Capture the cell that displays the provided text and extract its (X, Y) central coordinate. 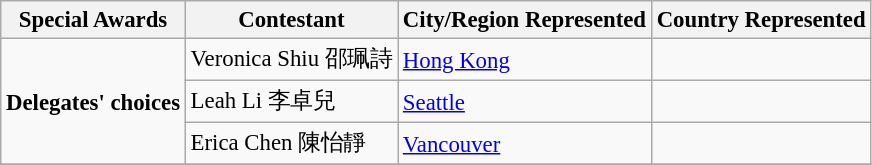
Veronica Shiu 邵珮詩 (291, 60)
City/Region Represented (525, 20)
Leah Li 李卓兒 (291, 102)
Vancouver (525, 144)
Delegates' choices (94, 102)
Country Represented (761, 20)
Special Awards (94, 20)
Seattle (525, 102)
Erica Chen 陳怡靜 (291, 144)
Hong Kong (525, 60)
Contestant (291, 20)
